Pinpoint the cell where the given text exists, returning its (x, y) midpoint coordinate. 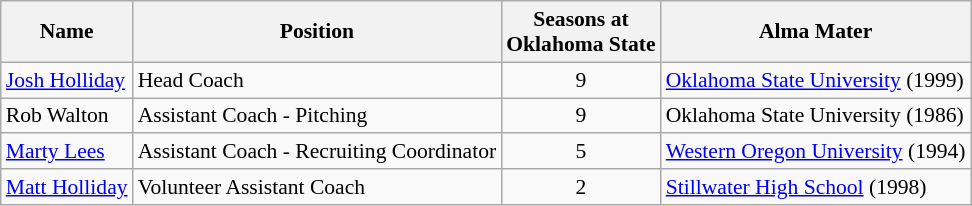
Seasons atOklahoma State (580, 32)
Assistant Coach - Pitching (318, 116)
Alma Mater (816, 32)
Position (318, 32)
Western Oregon University (1994) (816, 152)
Josh Holliday (67, 80)
Oklahoma State University (1986) (816, 116)
Marty Lees (67, 152)
Oklahoma State University (1999) (816, 80)
Matt Holliday (67, 187)
Rob Walton (67, 116)
Stillwater High School (1998) (816, 187)
Assistant Coach - Recruiting Coordinator (318, 152)
5 (580, 152)
Head Coach (318, 80)
2 (580, 187)
Volunteer Assistant Coach (318, 187)
Name (67, 32)
